Output the [x, y] coordinate of the center of the cell containing the given text.  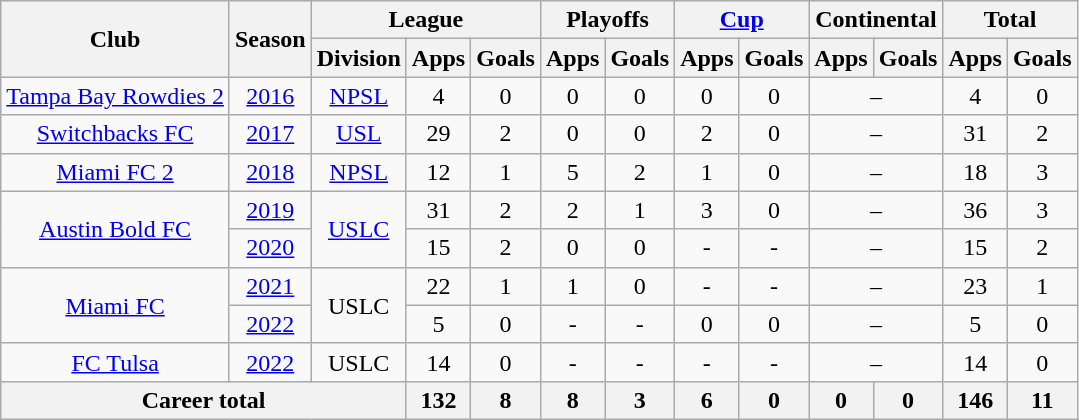
12 [438, 172]
Miami FC 2 [116, 172]
146 [975, 400]
Miami FC [116, 305]
USL [358, 134]
FC Tulsa [116, 362]
23 [975, 286]
2020 [270, 248]
132 [438, 400]
2019 [270, 210]
Club [116, 39]
Total [1010, 20]
2018 [270, 172]
29 [438, 134]
Division [358, 58]
Tampa Bay Rowdies 2 [116, 96]
22 [438, 286]
6 [707, 400]
Austin Bold FC [116, 229]
2017 [270, 134]
11 [1042, 400]
Playoffs [607, 20]
Career total [204, 400]
18 [975, 172]
Switchbacks FC [116, 134]
2021 [270, 286]
League [426, 20]
2016 [270, 96]
Season [270, 39]
Continental [876, 20]
36 [975, 210]
Cup [742, 20]
